Pinpoint the cell where the given text exists, returning its [X, Y] midpoint coordinate. 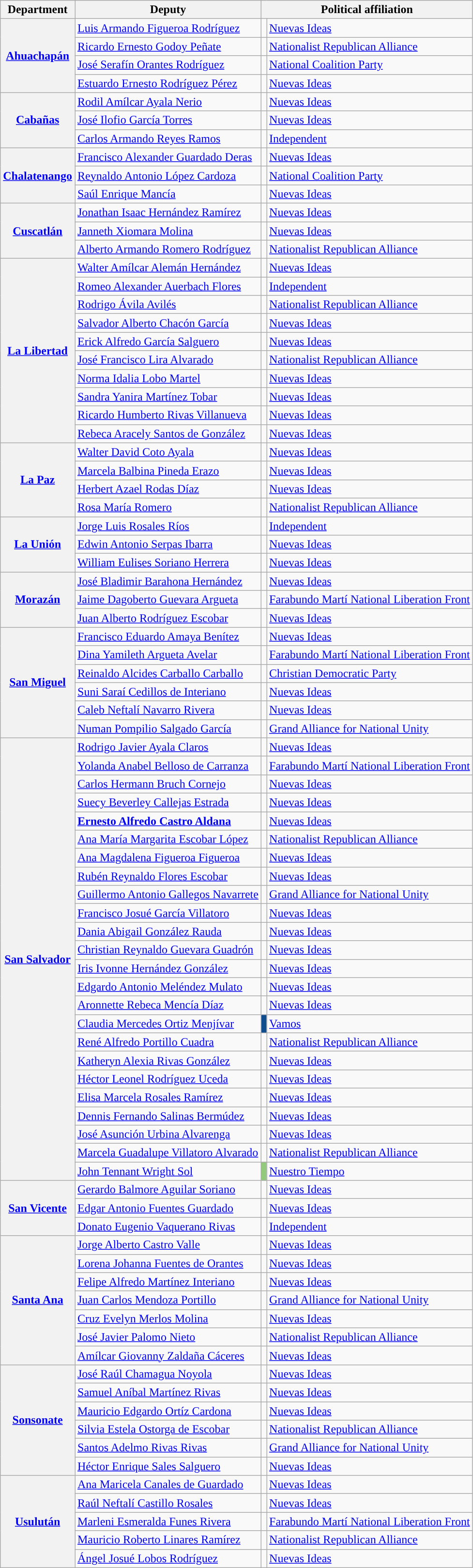
Sandra Yanira Martínez Tobar [168, 397]
Romeo Alexander Auerbach Flores [168, 286]
Ana Magdalena Figueroa Figueroa [168, 858]
Héctor Enrique Sales Salguero [168, 1466]
Reynaldo Antonio López Cardoza [168, 175]
José Ilofio García Torres [168, 120]
Jorge Alberto Castro Valle [168, 1245]
Sonsonate [38, 1420]
Carlos Hermann Bruch Cornejo [168, 784]
Aronnette Rebeca Mencía Díaz [168, 1005]
Francisco Eduardo Amaya Benítez [168, 637]
San Salvador [38, 959]
Lorena Johanna Fuentes de Orantes [168, 1263]
Rodil Amílcar Ayala Nerio [168, 102]
Herbert Azael Rodas Díaz [168, 489]
José Asunción Urbina Alvarenga [168, 1134]
Carlos Armando Reyes Ramos [168, 139]
San Vicente [38, 1208]
José Raúl Chamagua Noyola [168, 1374]
Ernesto Alfredo Castro Aldana [168, 821]
Christian Reynaldo Guevara Guadrón [168, 950]
Juan Carlos Mendoza Portillo [168, 1300]
Elisa Marcela Rosales Ramírez [168, 1097]
Dania Abigail González Rauda [168, 931]
Rebeca Aracely Santos de González [168, 434]
Rubén Reynaldo Flores Escobar [168, 876]
Suecy Beverley Callejas Estrada [168, 802]
Walter Amílcar Alemán Hernández [168, 268]
Christian Democratic Party [370, 673]
Janneth Xiomara Molina [168, 231]
Reinaldo Alcides Carballo Carballo [168, 673]
Katheryn Alexia Rivas González [168, 1060]
Numan Pompilio Salgado García [168, 729]
Raúl Neftalí Castillo Rosales [168, 1503]
Dina Yamileth Argueta Avelar [168, 655]
José Javier Palomo Nieto [168, 1337]
Ricardo Ernesto Godoy Peñate [168, 47]
Ahuachapán [38, 56]
Jonathan Isaac Hernández Ramírez [168, 212]
Saúl Enrique Mancía [168, 194]
Alberto Armando Romero Rodríguez [168, 249]
José Bladimir Barahona Hernández [168, 581]
Edgardo Antonio Meléndez Mulato [168, 987]
San Miguel [38, 683]
Walter David Coto Ayala [168, 452]
Francisco Josué García Villatoro [168, 913]
Deputy [168, 10]
René Alfredo Portillo Cuadra [168, 1042]
Rodrigo Ávila Avilés [168, 305]
Luis Armando Figueroa Rodríguez [168, 28]
Chalatenango [38, 175]
La Libertad [38, 351]
Jorge Luis Rosales Ríos [168, 526]
Erick Alfredo García Salguero [168, 342]
Department [38, 10]
Juan Alberto Rodríguez Escobar [168, 618]
Dennis Fernando Salinas Bermúdez [168, 1116]
Santa Ana [38, 1300]
Edgar Antonio Fuentes Guardado [168, 1208]
Political affiliation [367, 10]
Estuardo Ernesto Rodríguez Pérez [168, 83]
Usulután [38, 1521]
Héctor Leonel Rodríguez Uceda [168, 1079]
Marcela Guadalupe Villatoro Alvarado [168, 1153]
Norma Idalia Lobo Martel [168, 378]
Edwin Antonio Serpas Ibarra [168, 544]
John Tennant Wright Sol [168, 1171]
Iris Ivonne Hernández González [168, 968]
Yolanda Anabel Belloso de Carranza [168, 765]
José Francisco Lira Alvarado [168, 360]
Nuestro Tiempo [370, 1171]
Mauricio Edgardo Ortíz Cardona [168, 1411]
Rodrigo Javier Ayala Claros [168, 747]
Cabañas [38, 120]
Morazán [38, 600]
La Paz [38, 480]
Mauricio Roberto Linares Ramírez [168, 1540]
Suni Saraí Cedillos de Interiano [168, 692]
Amílcar Giovanny Zaldaña Cáceres [168, 1355]
Ricardo Humberto Rivas Villanueva [168, 415]
Ana María Margarita Escobar López [168, 839]
Claudia Mercedes Ortiz Menjívar [168, 1024]
Vamos [370, 1024]
Donato Eugenio Vaquerano Rivas [168, 1226]
Jaime Dagoberto Guevara Argueta [168, 600]
Cruz Evelyn Merlos Molina [168, 1319]
Silvia Estela Ostorga de Escobar [168, 1429]
Guillermo Antonio Gallegos Navarrete [168, 895]
Marcela Balbina Pineda Erazo [168, 470]
Francisco Alexander Guardado Deras [168, 157]
Cuscatlán [38, 231]
Gerardo Balmore Aguilar Soriano [168, 1190]
Ana Maricela Canales de Guardado [168, 1485]
Ángel Josué Lobos Rodríguez [168, 1558]
Santos Adelmo Rivas Rivas [168, 1448]
La Unión [38, 544]
Samuel Aníbal Martínez Rivas [168, 1392]
Marleni Esmeralda Funes Rivera [168, 1521]
Salvador Alberto Chacón García [168, 323]
Caleb Neftalí Navarro Rivera [168, 710]
José Serafín Orantes Rodríguez [168, 65]
Rosa María Romero [168, 507]
Felipe Alfredo Martínez Interiano [168, 1282]
William Eulises Soriano Herrera [168, 563]
